Pinpoint the cell where the given text exists, returning its (X, Y) midpoint coordinate. 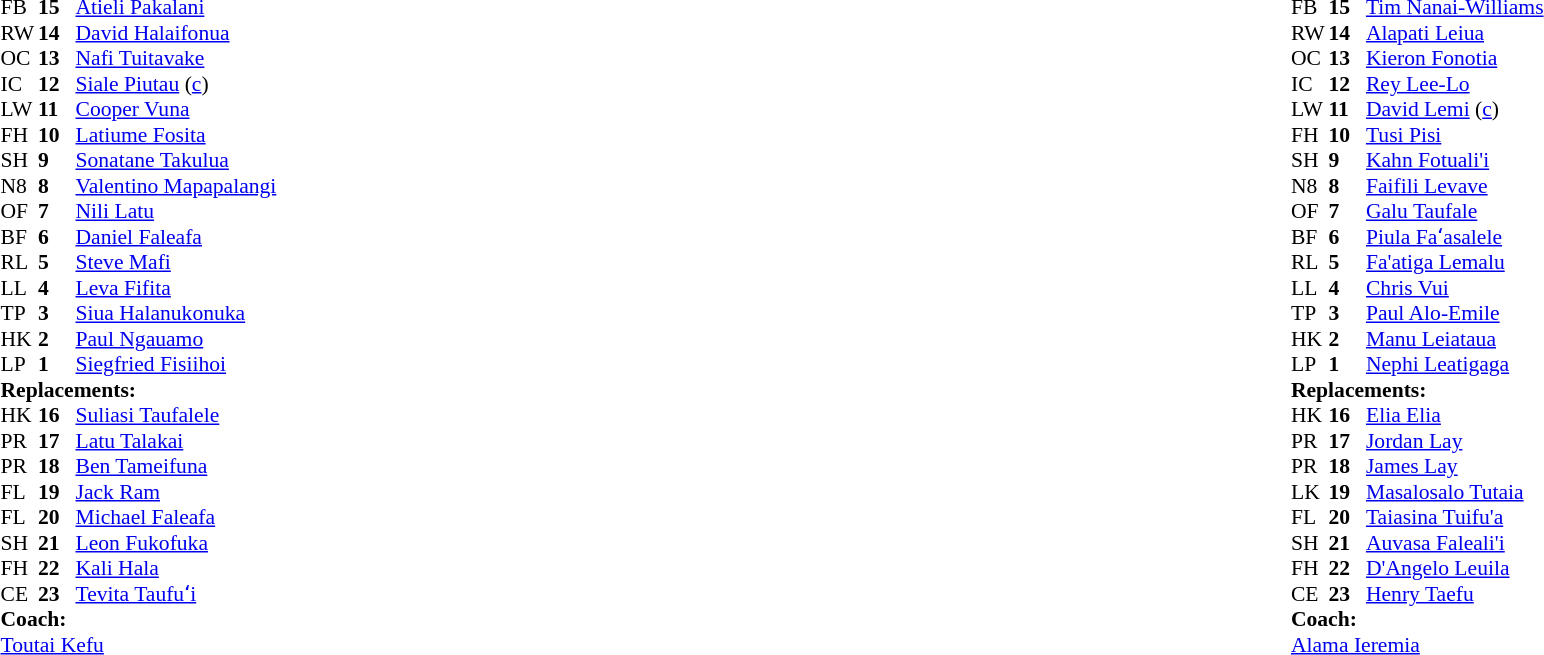
Nili Latu (176, 211)
Kahn Fotuali'i (1455, 161)
Siale Piutau (c) (176, 84)
Faifili Levave (1455, 186)
Tusi Pisi (1455, 135)
Latu Talakai (176, 441)
Valentino Mapapalangi (176, 186)
Jordan Lay (1455, 441)
Suliasi Taufalele (176, 415)
Leva Fifita (176, 288)
Siegfried Fisiihoi (176, 365)
LK (1310, 492)
Kieron Fonotia (1455, 59)
Kali Hala (176, 569)
Leon Fukofuka (176, 543)
Manu Leiataua (1455, 339)
D'Angelo Leuila (1455, 569)
Paul Ngauamo (176, 339)
Latiume Fosita (176, 135)
Michael Faleafa (176, 517)
Siua Halanukonuka (176, 313)
Steve Mafi (176, 263)
Piula Faʻasalele (1455, 237)
David Halaifonua (176, 33)
Fa'atiga Lemalu (1455, 263)
James Lay (1455, 467)
Auvasa Faleali'i (1455, 543)
Rey Lee-Lo (1455, 84)
David Lemi (c) (1455, 109)
Cooper Vuna (176, 109)
Taiasina Tuifu'a (1455, 517)
Elia Elia (1455, 415)
Galu Taufale (1455, 211)
Masalosalo Tutaia (1455, 492)
Tevita Taufuʻi (176, 594)
Henry Taefu (1455, 594)
Ben Tameifuna (176, 467)
Jack Ram (176, 492)
Alapati Leiua (1455, 33)
Sonatane Takulua (176, 161)
Chris Vui (1455, 288)
Daniel Faleafa (176, 237)
Nafi Tuitavake (176, 59)
Paul Alo-Emile (1455, 313)
Nephi Leatigaga (1455, 365)
